Locate the cell with the specified text and output its (x, y) center coordinate. 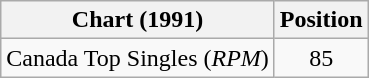
Canada Top Singles (RPM) (138, 58)
Position (321, 20)
85 (321, 58)
Chart (1991) (138, 20)
